Capture the cell that displays the provided text and extract its (X, Y) central coordinate. 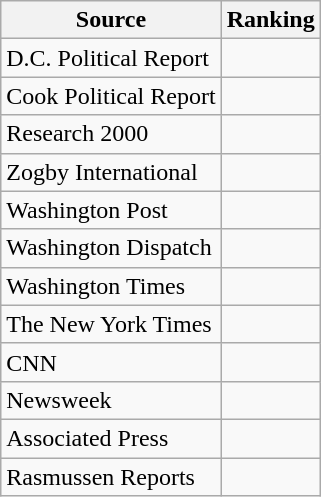
Newsweek (111, 400)
Cook Political Report (111, 96)
Source (111, 20)
Washington Dispatch (111, 248)
Washington Times (111, 286)
Associated Press (111, 438)
CNN (111, 362)
Zogby International (111, 172)
Rasmussen Reports (111, 477)
The New York Times (111, 324)
Ranking (270, 20)
D.C. Political Report (111, 58)
Washington Post (111, 210)
Research 2000 (111, 134)
